Find where the given text appears and provide that cell's center as (X, Y) coordinate. 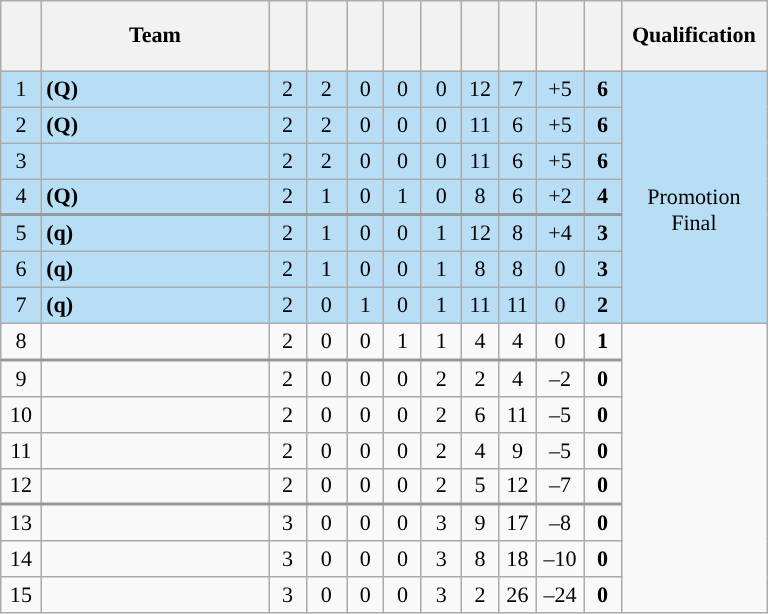
PromotionFinal (694, 197)
18 (518, 559)
26 (518, 595)
15 (21, 595)
Qualification (694, 35)
17 (518, 522)
Team (155, 35)
–24 (560, 595)
–2 (560, 378)
–8 (560, 522)
–7 (560, 486)
13 (21, 522)
14 (21, 559)
+2 (560, 196)
–10 (560, 559)
10 (21, 414)
+4 (560, 234)
